Detect which cell encompasses the target text, then output its (x, y) center coordinate. 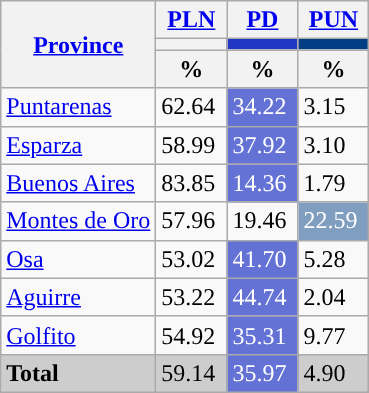
41.70 (262, 259)
57.96 (192, 221)
Osa (78, 259)
Golfito (78, 335)
83.85 (192, 183)
53.02 (192, 259)
Total (78, 373)
58.99 (192, 145)
34.22 (262, 107)
PD (262, 20)
Province (78, 44)
5.28 (334, 259)
Buenos Aires (78, 183)
35.97 (262, 373)
1.79 (334, 183)
59.14 (192, 373)
35.31 (262, 335)
14.36 (262, 183)
PLN (192, 20)
22.59 (334, 221)
62.64 (192, 107)
37.92 (262, 145)
2.04 (334, 297)
4.90 (334, 373)
3.15 (334, 107)
19.46 (262, 221)
Montes de Oro (78, 221)
Aguirre (78, 297)
53.22 (192, 297)
Puntarenas (78, 107)
Esparza (78, 145)
3.10 (334, 145)
PUN (334, 20)
44.74 (262, 297)
9.77 (334, 335)
54.92 (192, 335)
